Locate the cell with the specified text and output its (X, Y) center coordinate. 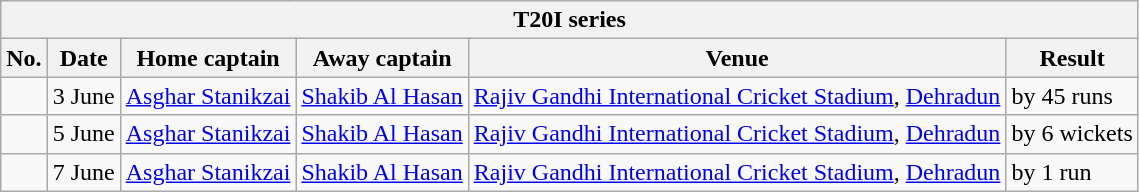
by 1 run (1072, 172)
by 45 runs (1072, 96)
by 6 wickets (1072, 134)
Result (1072, 58)
Home captain (208, 58)
Away captain (382, 58)
T20I series (570, 20)
Venue (737, 58)
5 June (84, 134)
7 June (84, 172)
Date (84, 58)
No. (24, 58)
3 June (84, 96)
